For the text-containing cell, return its midpoint in [X, Y] coordinate format. 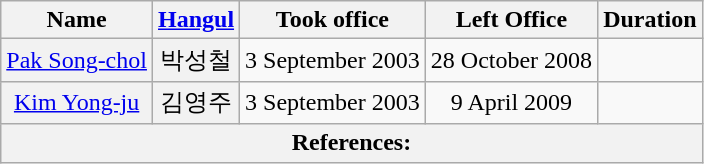
28 October 2008 [511, 60]
박성철 [196, 60]
Kim Yong-ju [77, 102]
Left Office [511, 20]
References: [352, 143]
Name [77, 20]
Took office [333, 20]
김영주 [196, 102]
Duration [650, 20]
Pak Song-chol [77, 60]
Hangul [196, 20]
9 April 2009 [511, 102]
